For the text-containing cell, return its midpoint in (X, Y) coordinate format. 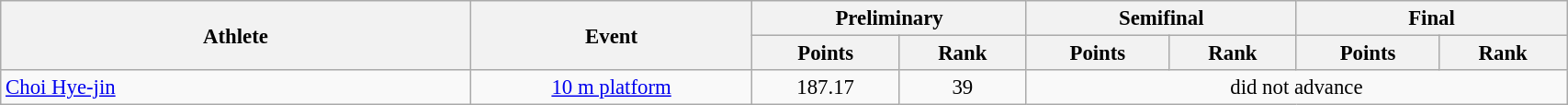
10 m platform (612, 87)
187.17 (825, 87)
Preliminary (889, 18)
Choi Hye-jin (235, 87)
Athlete (235, 35)
39 (963, 87)
Final (1431, 18)
Event (612, 35)
did not advance (1296, 87)
Semifinal (1161, 18)
